Scan for the cell matching the given text and deliver its [X, Y] coordinate at center. 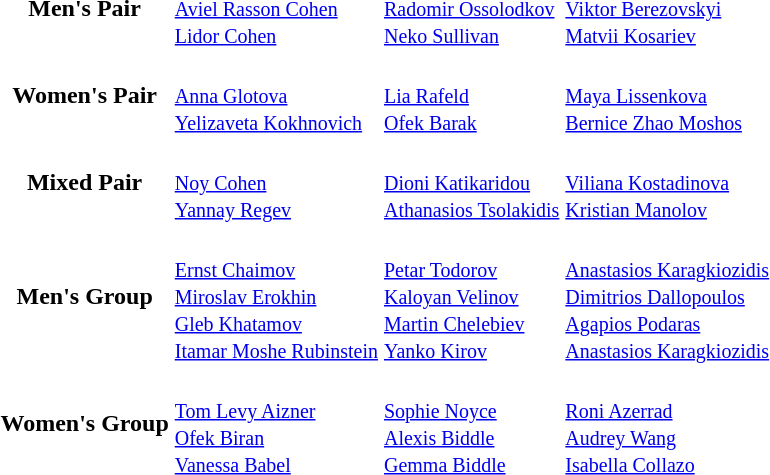
Ernst ChaimovMiroslav ErokhinGleb KhatamovItamar Moshe Rubinstein [276, 296]
Anna GlotovaYelizaveta Kokhnovich [276, 95]
Dioni KatikaridouAthanasios Tsolakidis [471, 182]
Lia RafeldOfek Barak [471, 95]
Noy CohenYannay Regev [276, 182]
Petar TodorovKaloyan VelinovMartin ChelebievYanko Kirov [471, 296]
